Detect which cell encompasses the target text, then output its [X, Y] center coordinate. 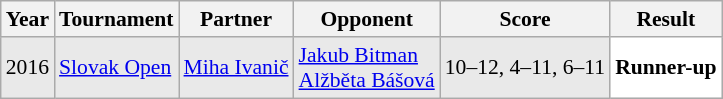
Miha Ivanič [236, 68]
Runner-up [666, 68]
2016 [28, 68]
Opponent [367, 19]
Result [666, 19]
Score [525, 19]
Year [28, 19]
Partner [236, 19]
Jakub Bitman Alžběta Bášová [367, 68]
Tournament [116, 19]
Slovak Open [116, 68]
10–12, 4–11, 6–11 [525, 68]
